Find where the given text appears and provide that cell's center as (X, Y) coordinate. 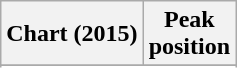
Peakposition (189, 34)
Chart (2015) (72, 34)
